From the cell containing the given text, extract its center point as [X, Y] coordinate. 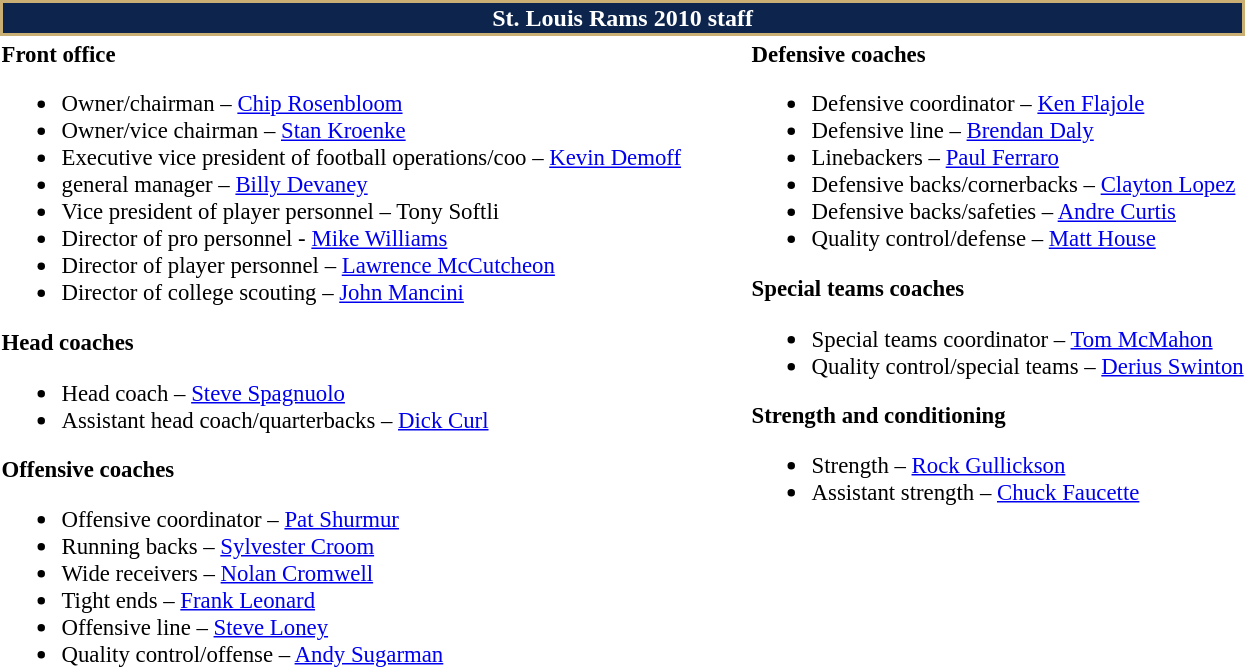
St. Louis Rams 2010 staff [622, 18]
